For the text-containing cell, return its midpoint in (X, Y) coordinate format. 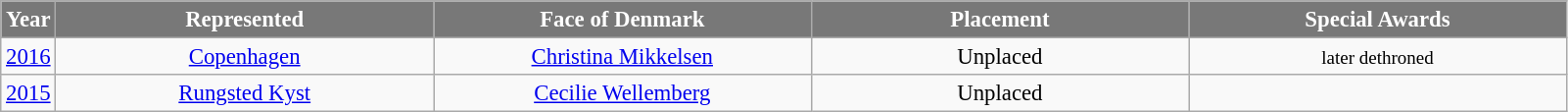
Copenhagen (245, 57)
Year (28, 20)
Christina Mikkelsen (622, 57)
Special Awards (1378, 20)
Face of Denmark (622, 20)
later dethroned (1378, 57)
Represented (245, 20)
Rungsted Kyst (245, 93)
2015 (28, 93)
2016 (28, 57)
Placement (1000, 20)
Cecilie Wellemberg (622, 93)
